Determine the (X, Y) coordinate at the center of the cell enclosing the given text.  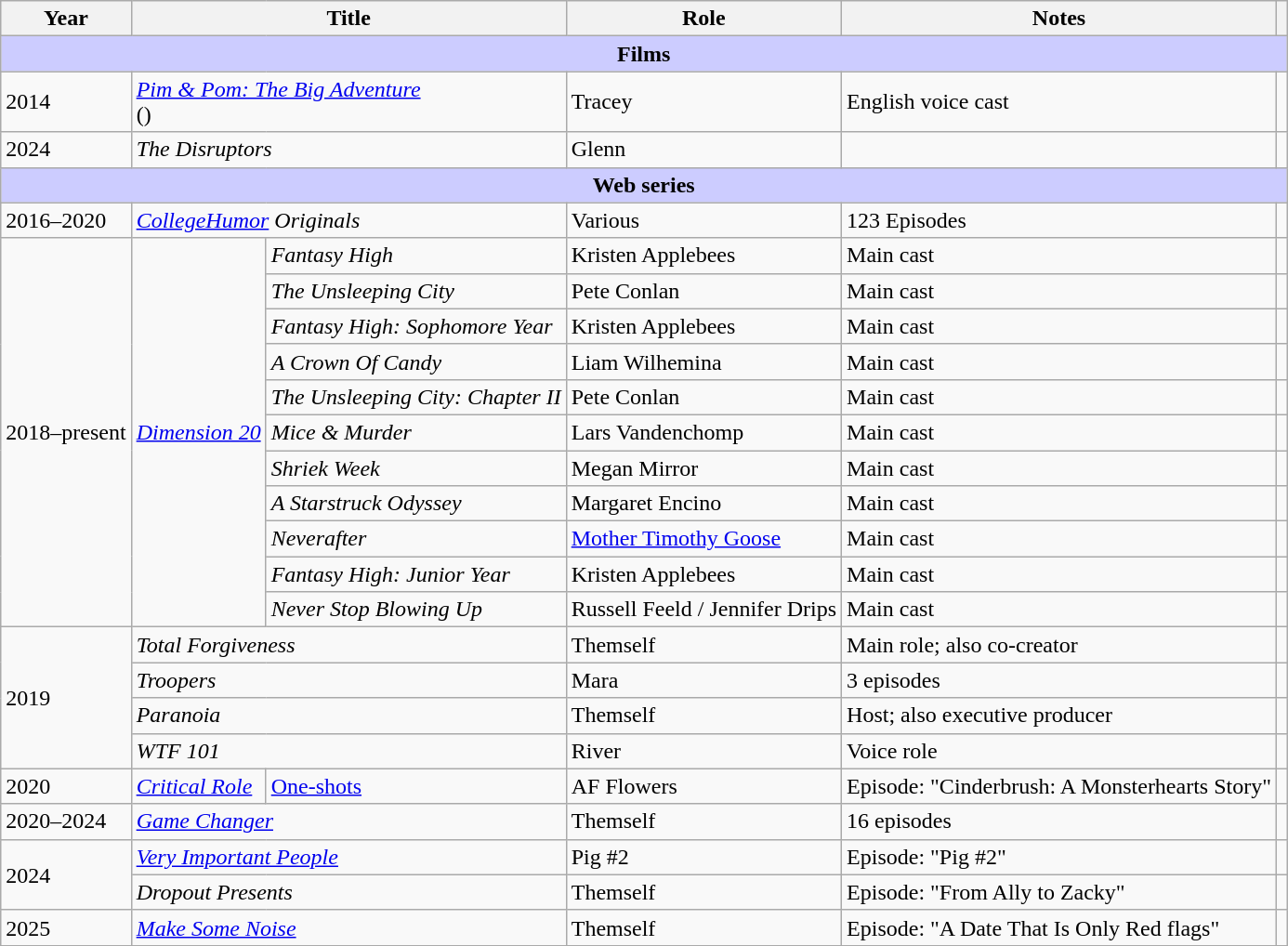
Films (644, 54)
CollegeHumor Originals (348, 220)
2018–present (66, 433)
Megan Mirror (703, 467)
Never Stop Blowing Up (416, 610)
Various (703, 220)
Mother Timothy Goose (703, 539)
Mice & Murder (416, 432)
2014 (66, 102)
Mara (703, 680)
Role (703, 19)
Tracey (703, 102)
2020 (66, 786)
2019 (66, 698)
Dropout Presents (348, 892)
Margaret Encino (703, 504)
Year (66, 19)
Episode: "A Date That Is Only Red flags" (1059, 927)
Web series (644, 185)
Fantasy High: Sophomore Year (416, 326)
123 Episodes (1059, 220)
Pim & Pom: The Big Adventure() (348, 102)
Make Some Noise (348, 927)
English voice cast (1059, 102)
2016–2020 (66, 220)
Voice role (1059, 751)
AF Flowers (703, 786)
Dimension 20 (199, 433)
Main role; also co-creator (1059, 645)
The Disruptors (348, 150)
One-shots (416, 786)
WTF 101 (348, 751)
Liam Wilhemina (703, 361)
Fantasy High (416, 256)
Game Changer (348, 821)
River (703, 751)
16 episodes (1059, 821)
Paranoia (348, 716)
Fantasy High: Junior Year (416, 574)
Lars Vandenchomp (703, 432)
Pig #2 (703, 857)
2025 (66, 927)
Episode: "Cinderbrush: A Monsterhearts Story" (1059, 786)
Title (348, 19)
Episode: "Pig #2" (1059, 857)
The Unsleeping City (416, 291)
A Crown Of Candy (416, 361)
Episode: "From Ally to Zacky" (1059, 892)
Critical Role (199, 786)
Glenn (703, 150)
A Starstruck Odyssey (416, 504)
Neverafter (416, 539)
2020–2024 (66, 821)
Very Important People (348, 857)
3 episodes (1059, 680)
Shriek Week (416, 467)
Russell Feeld / Jennifer Drips (703, 610)
Notes (1059, 19)
Total Forgiveness (348, 645)
Host; also executive producer (1059, 716)
Troopers (348, 680)
The Unsleeping City: Chapter II (416, 397)
